Search for the cell housing the specified text and yield its [x, y] center coordinate. 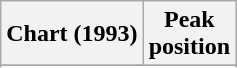
Chart (1993) [72, 34]
Peakposition [189, 34]
